Provide the [x, y] coordinate of the cell's center where the given text is located.  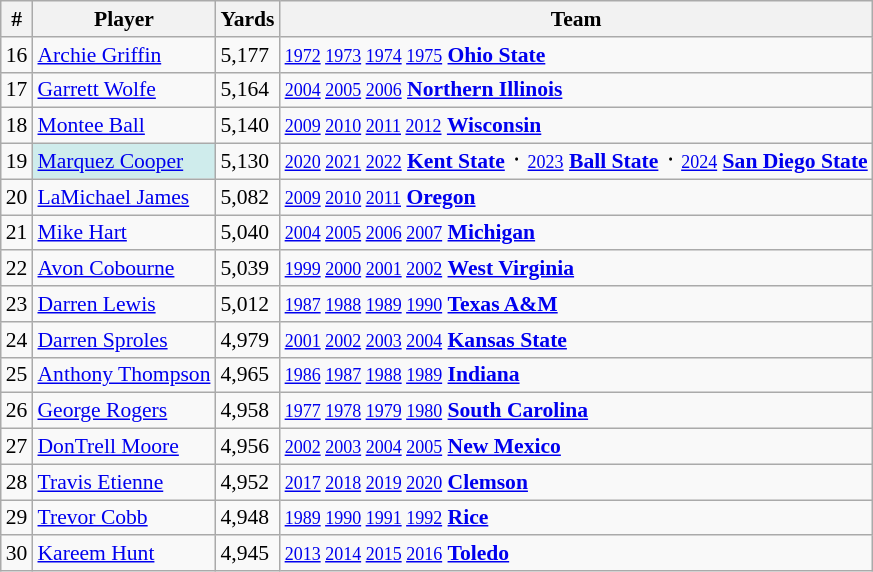
5,082 [247, 197]
2009 2010 2011 2012 Wisconsin [576, 126]
2013 2014 2015 2016 Toledo [576, 554]
2009 2010 2011 Oregon [576, 197]
5,140 [247, 126]
DonTrell Moore [124, 447]
30 [17, 554]
Garrett Wolfe [124, 90]
1989 1990 1991 1992 Rice [576, 518]
1972 1973 1974 1975 Ohio State [576, 55]
16 [17, 55]
Player [124, 19]
2020 2021 2022 Kent State ᛫ 2023 Ball State ᛫ 2024 San Diego State [576, 162]
Travis Etienne [124, 482]
1986 1987 1988 1989 Indiana [576, 375]
2017 2018 2019 2020 Clemson [576, 482]
27 [17, 447]
Yards [247, 19]
Mike Hart [124, 233]
Avon Cobourne [124, 269]
4,956 [247, 447]
George Rogers [124, 411]
Team [576, 19]
5,039 [247, 269]
5,130 [247, 162]
Marquez Cooper [124, 162]
Trevor Cobb [124, 518]
4,979 [247, 340]
Montee Ball [124, 126]
2004 2005 2006 Northern Illinois [576, 90]
2002 2003 2004 2005 New Mexico [576, 447]
24 [17, 340]
28 [17, 482]
1987 1988 1989 1990 Texas A&M [576, 304]
19 [17, 162]
21 [17, 233]
5,040 [247, 233]
# [17, 19]
Anthony Thompson [124, 375]
4,945 [247, 554]
2004 2005 2006 2007 Michigan [576, 233]
4,965 [247, 375]
5,164 [247, 90]
20 [17, 197]
Kareem Hunt [124, 554]
5,177 [247, 55]
2001 2002 2003 2004 Kansas State [576, 340]
17 [17, 90]
1999 2000 2001 2002 West Virginia [576, 269]
25 [17, 375]
Archie Griffin [124, 55]
Darren Lewis [124, 304]
26 [17, 411]
Darren Sproles [124, 340]
4,948 [247, 518]
23 [17, 304]
29 [17, 518]
1977 1978 1979 1980 South Carolina [576, 411]
22 [17, 269]
18 [17, 126]
LaMichael James [124, 197]
5,012 [247, 304]
4,952 [247, 482]
4,958 [247, 411]
